Determine the (x, y) coordinate at the center of the cell enclosing the given text.  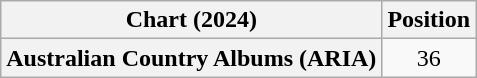
36 (429, 58)
Chart (2024) (192, 20)
Australian Country Albums (ARIA) (192, 58)
Position (429, 20)
